Determine the [X, Y] coordinate at the center of the cell enclosing the given text.  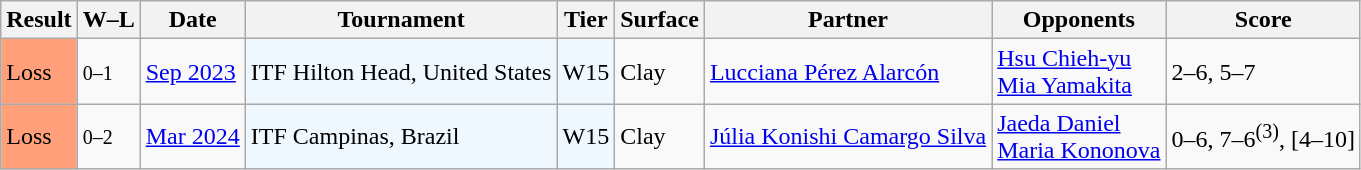
2–6, 5–7 [1263, 72]
Mar 2024 [192, 136]
0–1 [108, 72]
0–2 [108, 136]
Date [192, 20]
Partner [848, 20]
Sep 2023 [192, 72]
Lucciana Pérez Alarcón [848, 72]
ITF Hilton Head, United States [401, 72]
Júlia Konishi Camargo Silva [848, 136]
Opponents [1079, 20]
Result [39, 20]
Tier [586, 20]
Score [1263, 20]
Surface [660, 20]
Tournament [401, 20]
W–L [108, 20]
ITF Campinas, Brazil [401, 136]
0–6, 7–6(3), [4–10] [1263, 136]
Hsu Chieh-yu Mia Yamakita [1079, 72]
Jaeda Daniel Maria Kononova [1079, 136]
